Detect which cell encompasses the target text, then output its (x, y) center coordinate. 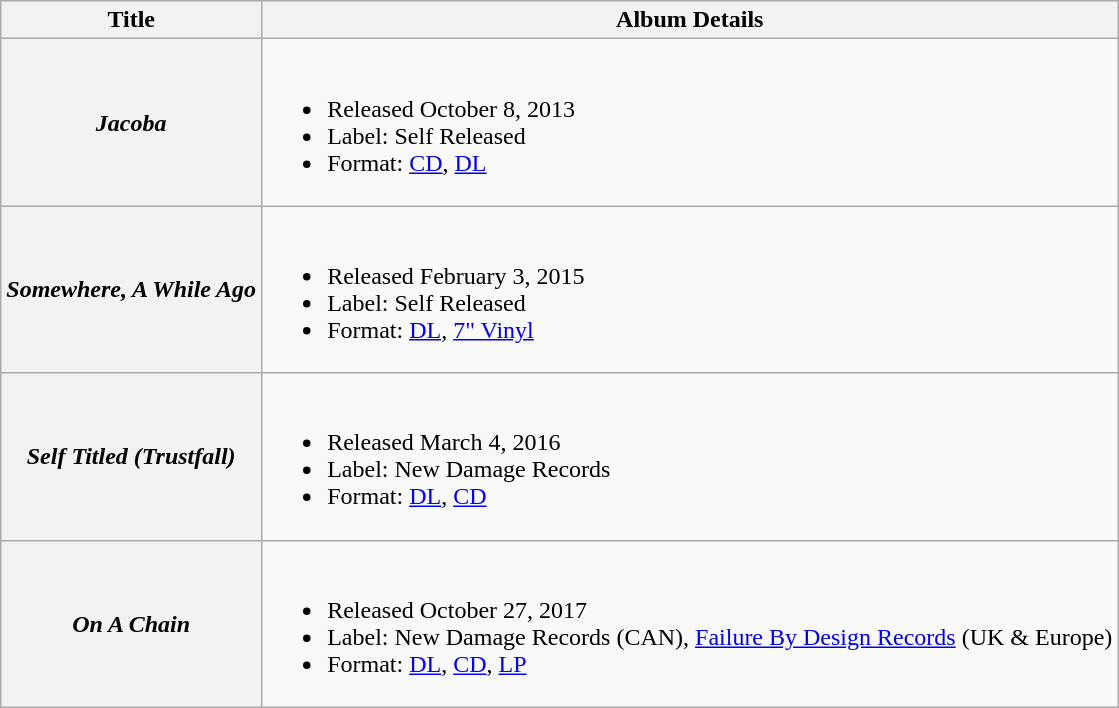
On A Chain (132, 624)
Album Details (690, 20)
Jacoba (132, 122)
Released October 27, 2017Label: New Damage Records (CAN), Failure By Design Records (UK & Europe)Format: DL, CD, LP (690, 624)
Title (132, 20)
Released March 4, 2016Label: New Damage RecordsFormat: DL, CD (690, 456)
Released February 3, 2015Label: Self ReleasedFormat: DL, 7" Vinyl (690, 290)
Somewhere, A While Ago (132, 290)
Released October 8, 2013Label: Self ReleasedFormat: CD, DL (690, 122)
Self Titled (Trustfall) (132, 456)
